Locate the cell with the specified text and output its (x, y) center coordinate. 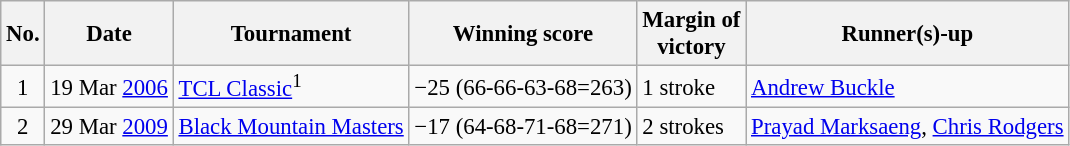
Andrew Buckle (908, 87)
1 stroke (692, 87)
Runner(s)-up (908, 34)
TCL Classic1 (291, 87)
29 Mar 2009 (109, 127)
−17 (64-68-71-68=271) (523, 127)
Black Mountain Masters (291, 127)
1 (23, 87)
19 Mar 2006 (109, 87)
Margin ofvictory (692, 34)
2 strokes (692, 127)
Tournament (291, 34)
−25 (66-66-63-68=263) (523, 87)
No. (23, 34)
Prayad Marksaeng, Chris Rodgers (908, 127)
2 (23, 127)
Winning score (523, 34)
Date (109, 34)
